From the cell containing the given text, extract its center point as [X, Y] coordinate. 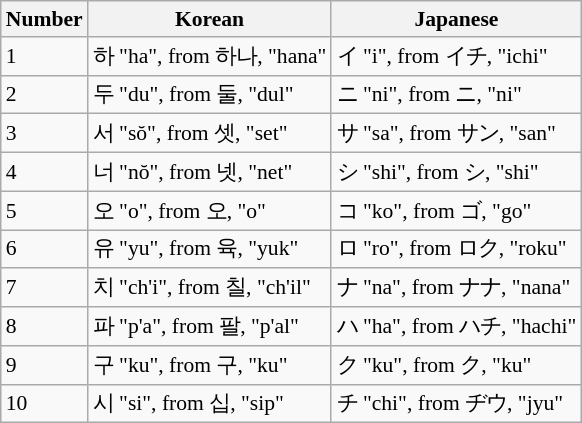
Japanese [456, 19]
시 "si", from 십, "sip" [210, 404]
너 "nŏ", from 넷, "net" [210, 172]
하 "ha", from 하나, "hana" [210, 56]
오 "o", from 오, "o" [210, 210]
ナ "na", from ナナ, "nana" [456, 288]
파 "p'a", from 팔, "p'al" [210, 326]
5 [44, 210]
チ "chi", from ヂウ, "jyu" [456, 404]
10 [44, 404]
6 [44, 250]
치 "ch'i", from 칠, "ch'il" [210, 288]
サ "sa", from サン, "san" [456, 134]
4 [44, 172]
Korean [210, 19]
ロ "ro", from ロク, "roku" [456, 250]
3 [44, 134]
イ "i", from イチ, "ichi" [456, 56]
シ "shi", from シ, "shi" [456, 172]
ハ "ha", from ハチ, "hachi" [456, 326]
Number [44, 19]
서 "sŏ", from 셋, "set" [210, 134]
9 [44, 366]
コ "ko", from ゴ, "go" [456, 210]
1 [44, 56]
8 [44, 326]
구 "ku", from 구, "ku" [210, 366]
2 [44, 94]
ニ "ni", from ニ, "ni" [456, 94]
ク "ku", from ク, "ku" [456, 366]
7 [44, 288]
두 "du", from 둘, "dul" [210, 94]
유 "yu", from 육, "yuk" [210, 250]
